Locate the cell with the specified text and output its [x, y] center coordinate. 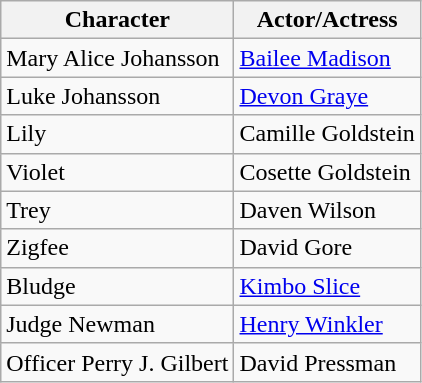
Officer Perry J. Gilbert [118, 362]
Character [118, 20]
Trey [118, 210]
David Gore [327, 248]
Luke Johansson [118, 96]
Actor/Actress [327, 20]
Mary Alice Johansson [118, 58]
Cosette Goldstein [327, 172]
David Pressman [327, 362]
Violet [118, 172]
Kimbo Slice [327, 286]
Camille Goldstein [327, 134]
Judge Newman [118, 324]
Henry Winkler [327, 324]
Bailee Madison [327, 58]
Bludge [118, 286]
Zigfee [118, 248]
Devon Graye [327, 96]
Lily [118, 134]
Daven Wilson [327, 210]
